Search for the cell housing the specified text and yield its [x, y] center coordinate. 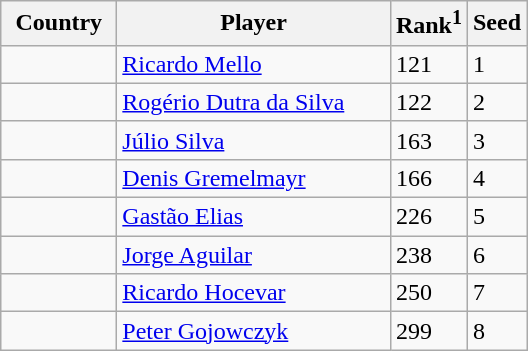
1 [496, 64]
Country [59, 24]
Jorge Aguilar [254, 255]
Peter Gojowczyk [254, 331]
2 [496, 102]
122 [428, 102]
121 [428, 64]
6 [496, 255]
4 [496, 178]
Player [254, 24]
226 [428, 217]
166 [428, 178]
299 [428, 331]
7 [496, 293]
Denis Gremelmayr [254, 178]
Ricardo Mello [254, 64]
5 [496, 217]
250 [428, 293]
Ricardo Hocevar [254, 293]
Gastão Elias [254, 217]
163 [428, 140]
Júlio Silva [254, 140]
8 [496, 331]
Seed [496, 24]
238 [428, 255]
Rank1 [428, 24]
Rogério Dutra da Silva [254, 102]
3 [496, 140]
